Find where the given text appears and provide that cell's center as [x, y] coordinate. 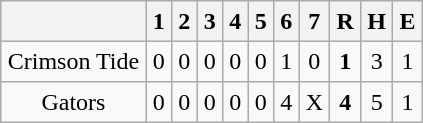
2 [184, 21]
Crimson Tide [74, 61]
H [377, 21]
6 [286, 21]
E [408, 21]
X [314, 102]
7 [314, 21]
R [346, 21]
Gators [74, 102]
